Find where the given text appears and provide that cell's center as [x, y] coordinate. 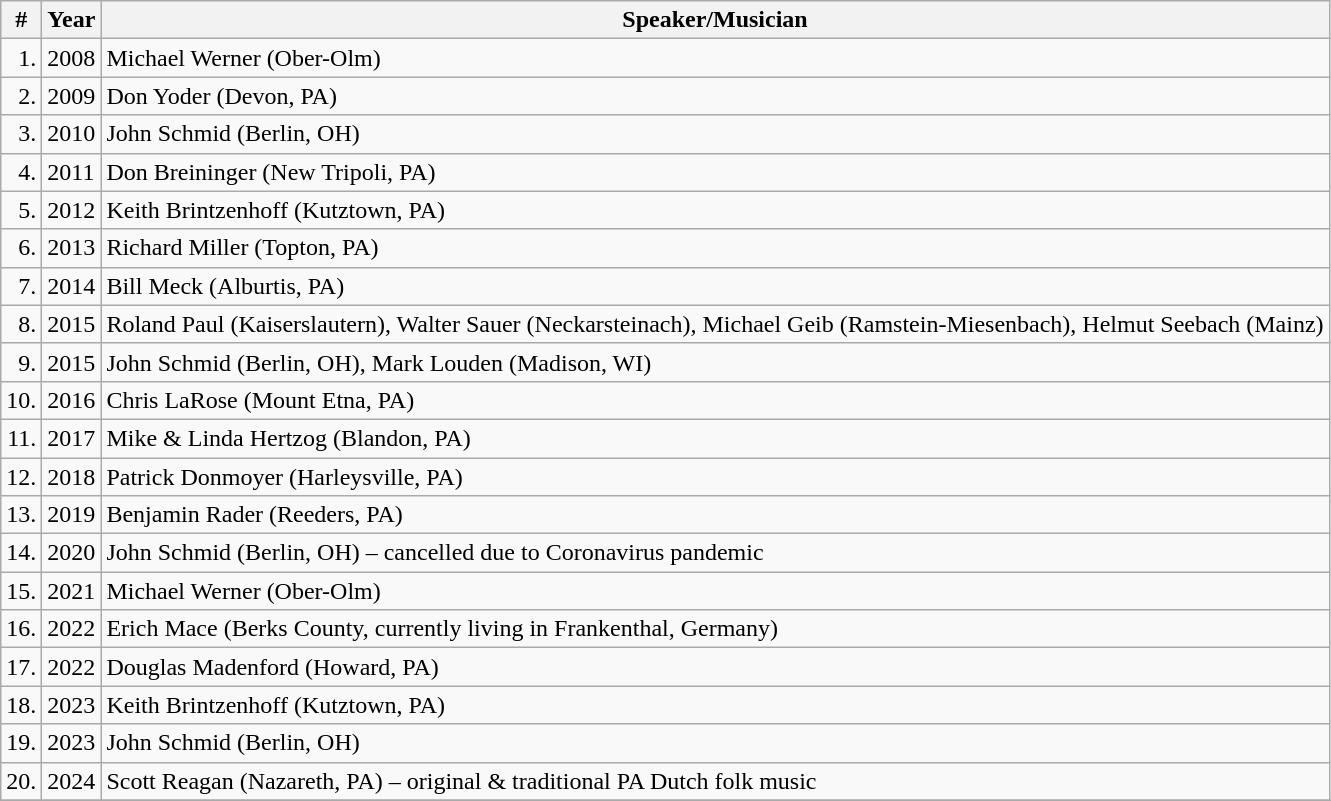
# [22, 20]
Patrick Donmoyer (Harleysville, PA) [715, 477]
Douglas Madenford (Howard, PA) [715, 667]
2019 [72, 515]
Bill Meck (Alburtis, PA) [715, 286]
John Schmid (Berlin, OH) – cancelled due to Coronavirus pandemic [715, 553]
Chris LaRose (Mount Etna, PA) [715, 400]
2021 [72, 591]
15. [22, 591]
9. [22, 362]
2014 [72, 286]
18. [22, 705]
2024 [72, 781]
2011 [72, 172]
Erich Mace (Berks County, currently living in Frankenthal, Germany) [715, 629]
Mike & Linda Hertzog (Blandon, PA) [715, 438]
16. [22, 629]
13. [22, 515]
5. [22, 210]
12. [22, 477]
3. [22, 134]
2016 [72, 400]
2012 [72, 210]
2. [22, 96]
2017 [72, 438]
20. [22, 781]
2020 [72, 553]
2010 [72, 134]
Scott Reagan (Nazareth, PA) – original & traditional PA Dutch folk music [715, 781]
8. [22, 324]
1. [22, 58]
7. [22, 286]
2018 [72, 477]
6. [22, 248]
17. [22, 667]
10. [22, 400]
Don Breininger (New Tripoli, PA) [715, 172]
19. [22, 743]
2009 [72, 96]
Benjamin Rader (Reeders, PA) [715, 515]
Roland Paul (Kaiserslautern), Walter Sauer (Neckarsteinach), Michael Geib (Ramstein-Miesenbach), Helmut Seebach (Mainz) [715, 324]
14. [22, 553]
11. [22, 438]
2008 [72, 58]
Speaker/Musician [715, 20]
Year [72, 20]
Don Yoder (Devon, PA) [715, 96]
2013 [72, 248]
4. [22, 172]
Richard Miller (Topton, PA) [715, 248]
John Schmid (Berlin, OH), Mark Louden (Madison, WI) [715, 362]
